Detect which cell encompasses the target text, then output its (x, y) center coordinate. 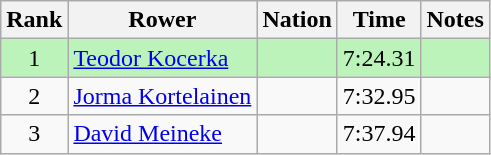
7:37.94 (379, 134)
7:32.95 (379, 96)
Time (379, 20)
7:24.31 (379, 58)
Teodor Kocerka (162, 58)
Jorma Kortelainen (162, 96)
David Meineke (162, 134)
3 (34, 134)
Nation (297, 20)
Notes (455, 20)
1 (34, 58)
Rower (162, 20)
Rank (34, 20)
2 (34, 96)
